Detect which cell encompasses the target text, then output its (x, y) center coordinate. 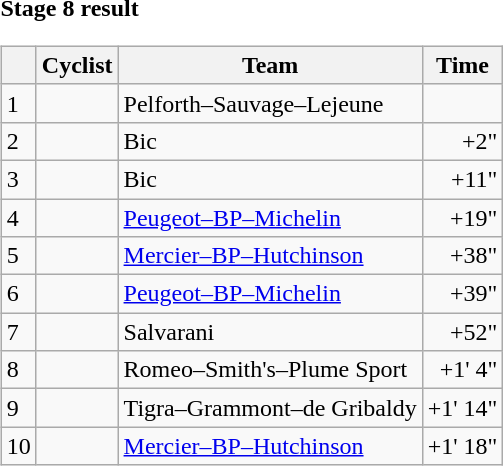
1 (18, 103)
Tigra–Grammont–de Gribaldy (270, 408)
+1' 4" (462, 370)
+19" (462, 217)
Pelforth–Sauvage–Lejeune (270, 103)
10 (18, 446)
9 (18, 408)
Salvarani (270, 332)
8 (18, 370)
+52" (462, 332)
+11" (462, 179)
7 (18, 332)
2 (18, 141)
3 (18, 179)
Time (462, 65)
+2" (462, 141)
+39" (462, 294)
4 (18, 217)
5 (18, 256)
+38" (462, 256)
6 (18, 294)
Team (270, 65)
Cyclist (77, 65)
Romeo–Smith's–Plume Sport (270, 370)
+1' 14" (462, 408)
+1' 18" (462, 446)
